Return [X, Y] of the center of cell containing provided text 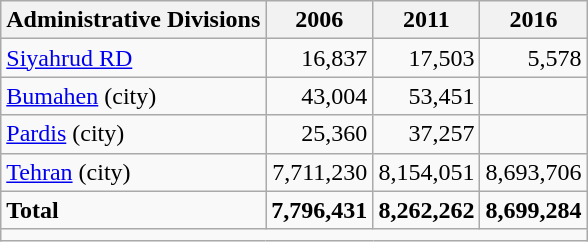
2011 [426, 20]
Bumahen (city) [134, 96]
7,711,230 [320, 172]
8,693,706 [534, 172]
7,796,431 [320, 210]
43,004 [320, 96]
Total [134, 210]
17,503 [426, 58]
Pardis (city) [134, 134]
53,451 [426, 96]
37,257 [426, 134]
Siyahrud RD [134, 58]
8,262,262 [426, 210]
8,154,051 [426, 172]
5,578 [534, 58]
2006 [320, 20]
2016 [534, 20]
Tehran (city) [134, 172]
16,837 [320, 58]
8,699,284 [534, 210]
25,360 [320, 134]
Administrative Divisions [134, 20]
